Locate the cell with the specified text and output its [X, Y] center coordinate. 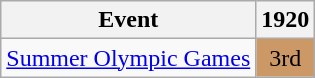
1920 [286, 20]
Summer Olympic Games [128, 58]
Event [128, 20]
3rd [286, 58]
